Detect which cell encompasses the target text, then output its [x, y] center coordinate. 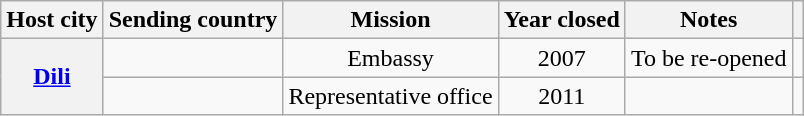
Host city [52, 20]
To be re-opened [708, 58]
Representative office [390, 96]
2011 [562, 96]
Year closed [562, 20]
Notes [708, 20]
Dili [52, 77]
Sending country [193, 20]
Embassy [390, 58]
Mission [390, 20]
2007 [562, 58]
